For the text-containing cell, return its midpoint in [X, Y] coordinate format. 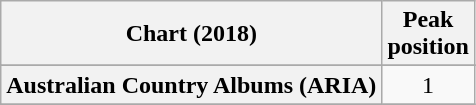
Chart (2018) [192, 34]
Peak position [428, 34]
Australian Country Albums (ARIA) [192, 85]
1 [428, 85]
